Find where the given text appears and provide that cell's center as (x, y) coordinate. 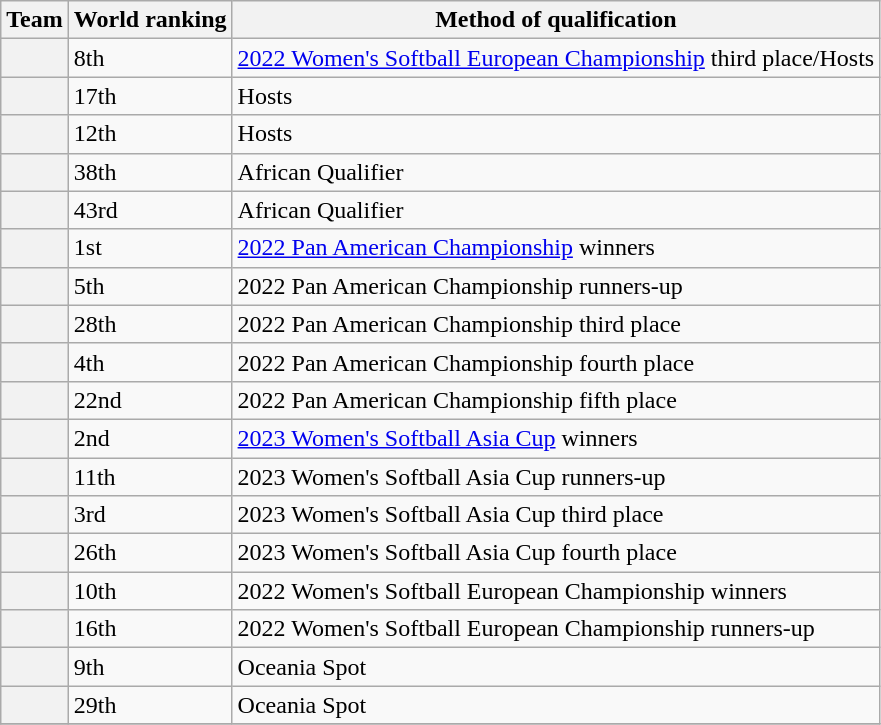
2022 Women's Softball European Championship runners-up (556, 629)
Team (35, 20)
28th (150, 324)
22nd (150, 400)
1st (150, 248)
43rd (150, 210)
17th (150, 96)
10th (150, 591)
2022 Pan American Championship third place (556, 324)
2022 Women's Softball European Championship winners (556, 591)
2023 Women's Softball Asia Cup runners-up (556, 477)
2022 Women's Softball European Championship third place/Hosts (556, 58)
9th (150, 667)
2nd (150, 438)
2023 Women's Softball Asia Cup fourth place (556, 553)
2022 Pan American Championship winners (556, 248)
8th (150, 58)
2022 Pan American Championship fifth place (556, 400)
2022 Pan American Championship fourth place (556, 362)
Method of qualification (556, 20)
12th (150, 134)
29th (150, 705)
16th (150, 629)
2023 Women's Softball Asia Cup winners (556, 438)
3rd (150, 515)
World ranking (150, 20)
4th (150, 362)
26th (150, 553)
2022 Pan American Championship runners-up (556, 286)
5th (150, 286)
38th (150, 172)
2023 Women's Softball Asia Cup third place (556, 515)
11th (150, 477)
